Find where the given text appears and provide that cell's center as [X, Y] coordinate. 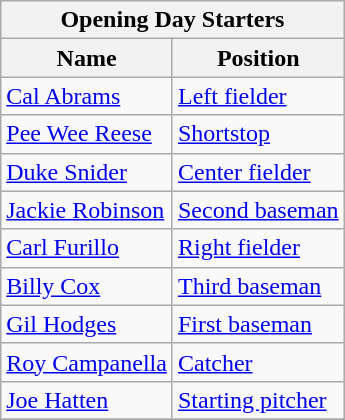
Jackie Robinson [87, 210]
First baseman [258, 324]
Name [87, 58]
Catcher [258, 362]
Left fielder [258, 96]
Shortstop [258, 134]
Carl Furillo [87, 248]
Gil Hodges [87, 324]
Pee Wee Reese [87, 134]
Billy Cox [87, 286]
Cal Abrams [87, 96]
Right fielder [258, 248]
Third baseman [258, 286]
Second baseman [258, 210]
Center fielder [258, 172]
Roy Campanella [87, 362]
Position [258, 58]
Duke Snider [87, 172]
Starting pitcher [258, 400]
Opening Day Starters [172, 20]
Joe Hatten [87, 400]
